Locate the cell with the specified text and output its [x, y] center coordinate. 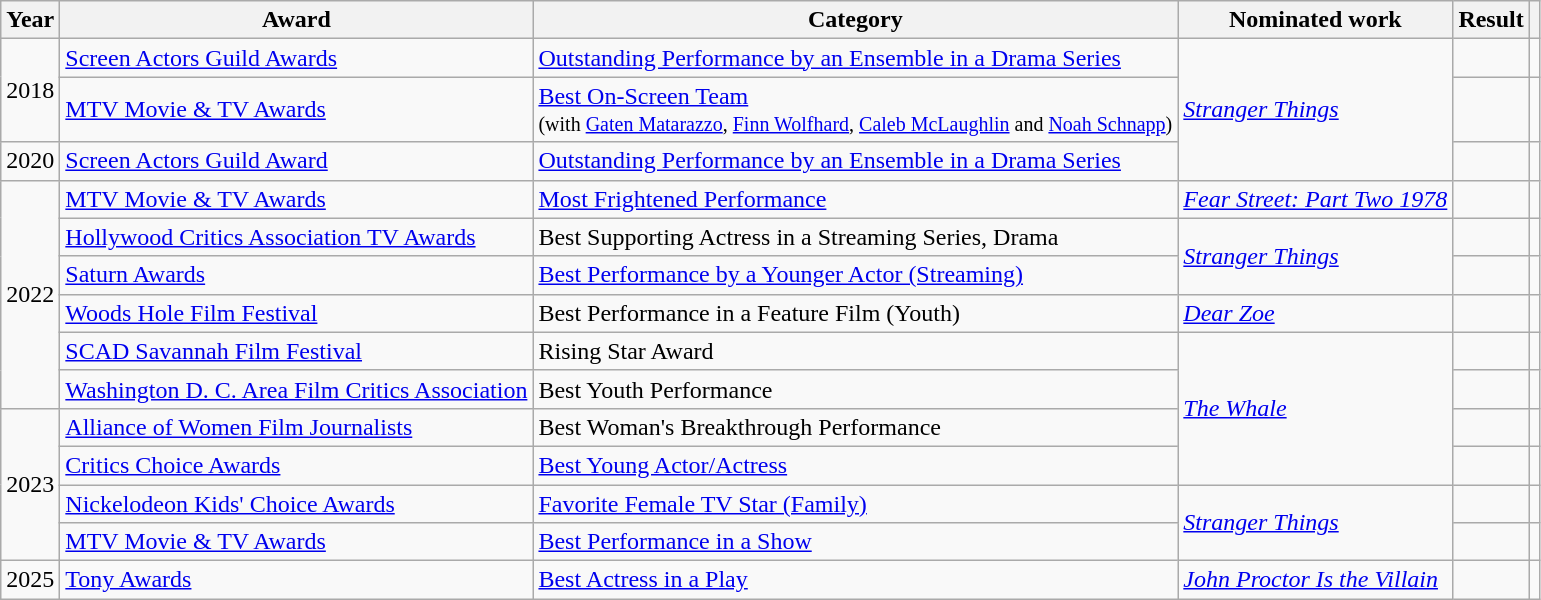
Nickelodeon Kids' Choice Awards [296, 503]
Best Youth Performance [856, 389]
Best Woman's Breakthrough Performance [856, 427]
2023 [30, 484]
The Whale [1316, 408]
Best Performance in a Show [856, 542]
Most Frightened Performance [856, 199]
Favorite Female TV Star (Family) [856, 503]
2025 [30, 580]
Rising Star Award [856, 351]
Washington D. C. Area Film Critics Association [296, 389]
Nominated work [1316, 20]
Best Supporting Actress in a Streaming Series, Drama [856, 237]
Year [30, 20]
Tony Awards [296, 580]
Woods Hole Film Festival [296, 313]
Category [856, 20]
Screen Actors Guild Award [296, 161]
Result [1491, 20]
Best On-Screen Team (with Gaten Matarazzo, Finn Wolfhard, Caleb McLaughlin and Noah Schnapp) [856, 110]
Award [296, 20]
Screen Actors Guild Awards [296, 58]
2022 [30, 294]
Best Performance by a Younger Actor (Streaming) [856, 275]
Saturn Awards [296, 275]
Alliance of Women Film Journalists [296, 427]
SCAD Savannah Film Festival [296, 351]
Hollywood Critics Association TV Awards [296, 237]
John Proctor Is the Villain [1316, 580]
2020 [30, 161]
Best Young Actor/Actress [856, 465]
Best Actress in a Play [856, 580]
Dear Zoe [1316, 313]
2018 [30, 90]
Best Performance in a Feature Film (Youth) [856, 313]
Fear Street: Part Two 1978 [1316, 199]
Critics Choice Awards [296, 465]
